Return the [x, y] coordinate for the center point of the cell that contains the specified text.  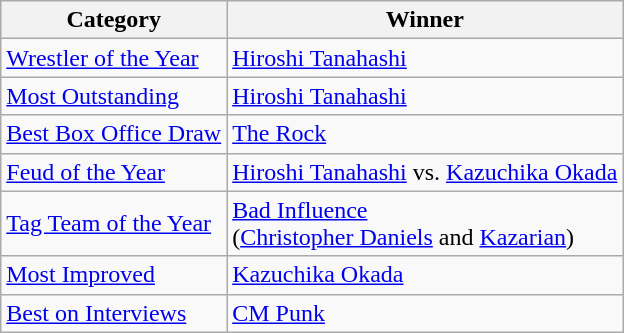
Best on Interviews [114, 313]
Hiroshi Tanahashi vs. Kazuchika Okada [425, 172]
Category [114, 20]
Winner [425, 20]
Feud of the Year [114, 172]
The Rock [425, 134]
Wrestler of the Year [114, 58]
Most Outstanding [114, 96]
Tag Team of the Year [114, 224]
Kazuchika Okada [425, 275]
CM Punk [425, 313]
Bad Influence(Christopher Daniels and Kazarian) [425, 224]
Best Box Office Draw [114, 134]
Most Improved [114, 275]
